Output the [X, Y] coordinate of the center of the cell containing the given text.  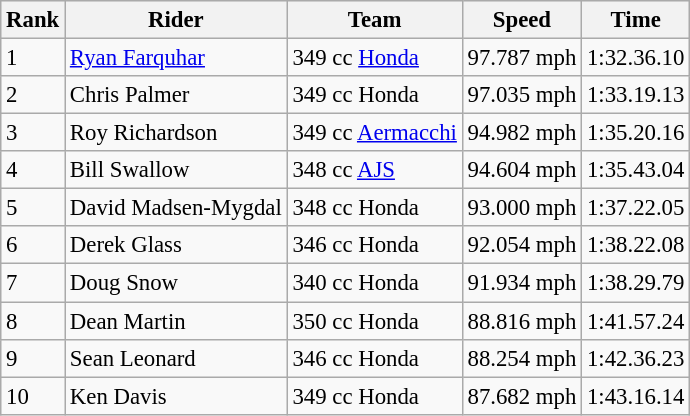
1:38.29.79 [636, 283]
87.682 mph [522, 396]
97.035 mph [522, 95]
94.982 mph [522, 133]
350 cc Honda [374, 321]
4 [33, 170]
93.000 mph [522, 208]
10 [33, 396]
348 cc AJS [374, 170]
1:33.19.13 [636, 95]
92.054 mph [522, 245]
Ryan Farquhar [176, 58]
1:32.36.10 [636, 58]
Rider [176, 20]
Chris Palmer [176, 95]
9 [33, 358]
1:35.20.16 [636, 133]
1:42.36.23 [636, 358]
Derek Glass [176, 245]
1:43.16.14 [636, 396]
7 [33, 283]
1:38.22.08 [636, 245]
1:37.22.05 [636, 208]
349 cc Aermacchi [374, 133]
1:41.57.24 [636, 321]
Speed [522, 20]
Dean Martin [176, 321]
Time [636, 20]
Ken Davis [176, 396]
1 [33, 58]
5 [33, 208]
Sean Leonard [176, 358]
3 [33, 133]
2 [33, 95]
Bill Swallow [176, 170]
97.787 mph [522, 58]
Roy Richardson [176, 133]
91.934 mph [522, 283]
340 cc Honda [374, 283]
Team [374, 20]
David Madsen-Mygdal [176, 208]
8 [33, 321]
348 cc Honda [374, 208]
1:35.43.04 [636, 170]
94.604 mph [522, 170]
88.816 mph [522, 321]
Doug Snow [176, 283]
88.254 mph [522, 358]
6 [33, 245]
Rank [33, 20]
